Scan for the cell matching the given text and deliver its [x, y] coordinate at center. 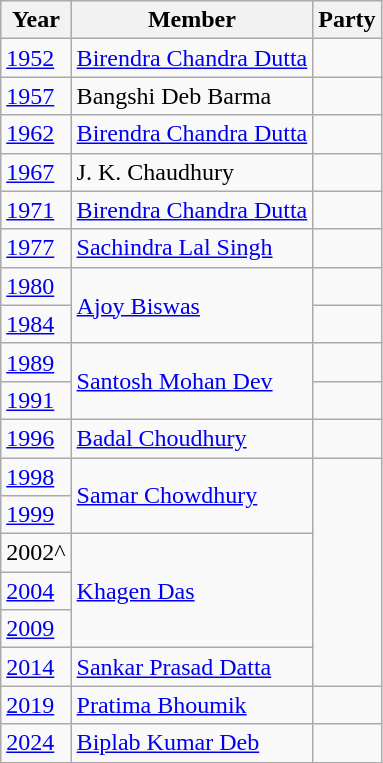
Year [36, 20]
2024 [36, 743]
Khagen Das [192, 591]
Pratima Bhoumik [192, 705]
J. K. Chaudhury [192, 172]
1977 [36, 248]
Santosh Mohan Dev [192, 381]
Bangshi Deb Barma [192, 96]
Sankar Prasad Datta [192, 667]
2014 [36, 667]
1957 [36, 96]
Samar Chowdhury [192, 496]
1971 [36, 210]
Badal Choudhury [192, 438]
Sachindra Lal Singh [192, 248]
1962 [36, 134]
1967 [36, 172]
Ajoy Biswas [192, 305]
2009 [36, 629]
1989 [36, 362]
2004 [36, 591]
Party [347, 20]
1952 [36, 58]
2019 [36, 705]
2002^ [36, 553]
Biplab Kumar Deb [192, 743]
Member [192, 20]
1999 [36, 515]
1998 [36, 477]
1980 [36, 286]
1996 [36, 438]
1991 [36, 400]
1984 [36, 324]
